Locate the cell with the specified text and output its [x, y] center coordinate. 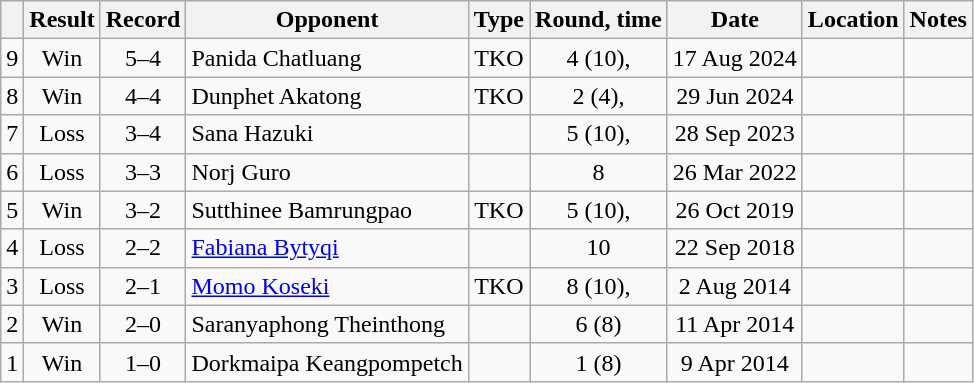
9 Apr 2014 [734, 362]
Dorkmaipa Keangpompetch [327, 362]
4–4 [143, 96]
Location [853, 20]
Notes [938, 20]
Record [143, 20]
3 [12, 286]
Round, time [599, 20]
17 Aug 2024 [734, 58]
3–4 [143, 134]
26 Oct 2019 [734, 210]
2 Aug 2014 [734, 286]
8 (10), [599, 286]
10 [599, 248]
Fabiana Bytyqi [327, 248]
Type [498, 20]
28 Sep 2023 [734, 134]
4 [12, 248]
Panida Chatluang [327, 58]
3–3 [143, 172]
Sana Hazuki [327, 134]
22 Sep 2018 [734, 248]
2–0 [143, 324]
11 Apr 2014 [734, 324]
4 (10), [599, 58]
5–4 [143, 58]
2–2 [143, 248]
29 Jun 2024 [734, 96]
1 (8) [599, 362]
Result [62, 20]
7 [12, 134]
6 [12, 172]
3–2 [143, 210]
Date [734, 20]
2 (4), [599, 96]
Opponent [327, 20]
1 [12, 362]
Sutthinee Bamrungpao [327, 210]
6 (8) [599, 324]
Norj Guro [327, 172]
Momo Koseki [327, 286]
Dunphet Akatong [327, 96]
2–1 [143, 286]
1–0 [143, 362]
9 [12, 58]
2 [12, 324]
5 [12, 210]
Saranyaphong Theinthong [327, 324]
26 Mar 2022 [734, 172]
